Locate the cell with the specified text and output its (x, y) center coordinate. 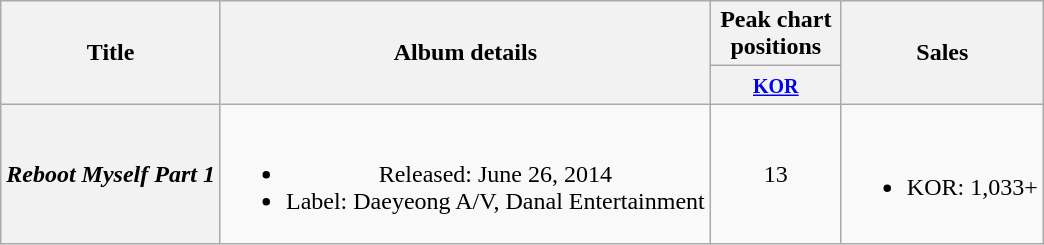
Peak chart positions (776, 34)
KOR: 1,033+ (942, 174)
Album details (465, 52)
Sales (942, 52)
KOR (776, 85)
13 (776, 174)
Title (111, 52)
Released: June 26, 2014Label: Daeyeong A/V, Danal Entertainment (465, 174)
Reboot Myself Part 1 (111, 174)
